Find where the given text appears and provide that cell's center as [X, Y] coordinate. 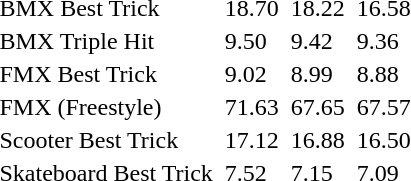
9.02 [252, 74]
71.63 [252, 107]
17.12 [252, 140]
9.42 [318, 41]
67.65 [318, 107]
16.88 [318, 140]
8.99 [318, 74]
9.50 [252, 41]
